Search for the cell housing the specified text and yield its [X, Y] center coordinate. 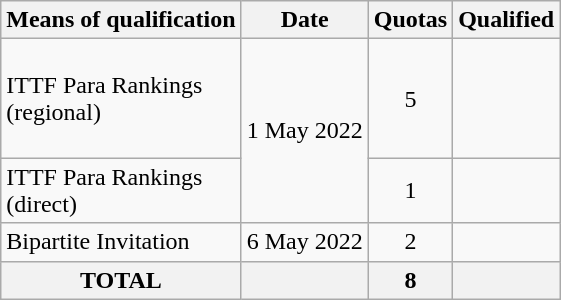
Qualified [506, 20]
2 [410, 242]
Date [304, 20]
TOTAL [121, 280]
5 [410, 98]
1 May 2022 [304, 131]
6 May 2022 [304, 242]
Means of qualification [121, 20]
Quotas [410, 20]
ITTF Para Rankings(direct) [121, 190]
8 [410, 280]
ITTF Para Rankings(regional) [121, 98]
Bipartite Invitation [121, 242]
1 [410, 190]
